From the cell containing the given text, extract its center point as [X, Y] coordinate. 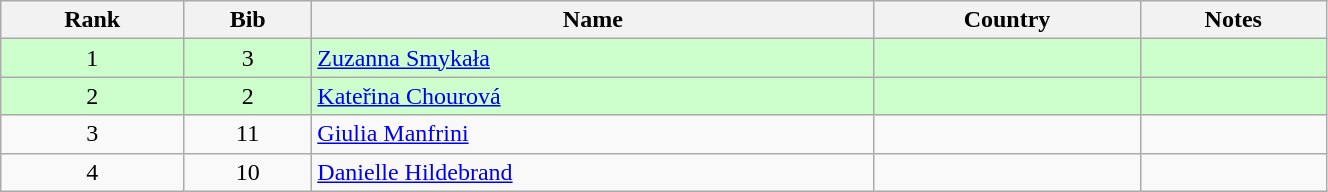
1 [92, 58]
4 [92, 172]
Kateřina Chourová [593, 96]
Bib [248, 20]
Notes [1233, 20]
Country [1007, 20]
10 [248, 172]
Name [593, 20]
Giulia Manfrini [593, 134]
Zuzanna Smykała [593, 58]
Danielle Hildebrand [593, 172]
Rank [92, 20]
11 [248, 134]
